Determine the [x, y] coordinate at the center of the cell enclosing the given text.  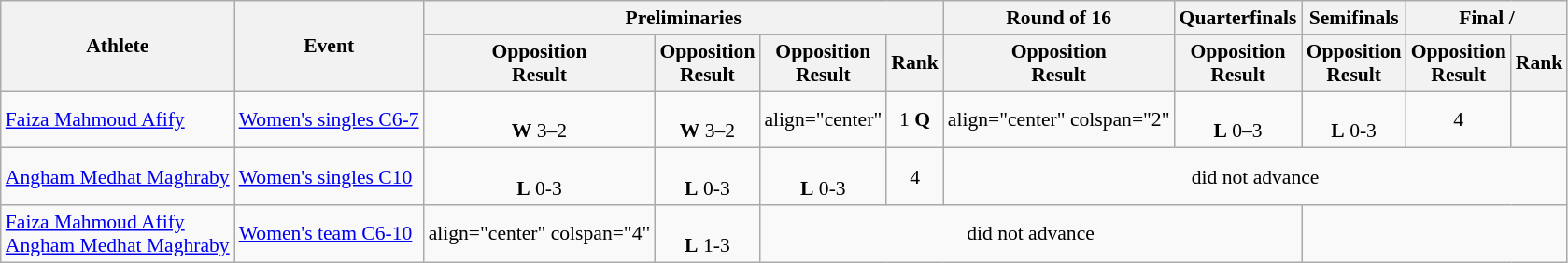
align="center" colspan="4" [540, 233]
Event [329, 47]
align="center" colspan="2" [1059, 119]
Faiza Mahmoud Afify [118, 119]
Faiza Mahmoud Afify Angham Medhat Maghraby [118, 233]
L 1-3 [707, 233]
Women's team C6-10 [329, 233]
Angham Medhat Maghraby [118, 177]
align="center" [823, 119]
Athlete [118, 47]
Quarterfinals [1238, 18]
Round of 16 [1059, 18]
Semifinals [1354, 18]
1 Q [915, 119]
Women's singles C10 [329, 177]
Women's singles C6-7 [329, 119]
Preliminaries [684, 18]
Final / [1487, 18]
L 0–3 [1238, 119]
